Determine the [x, y] coordinate at the center of the cell enclosing the given text.  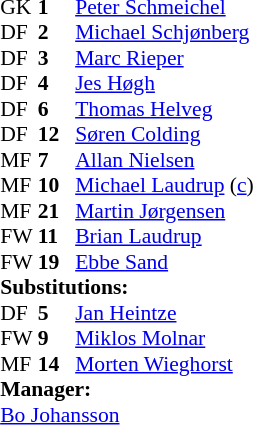
6 [57, 109]
7 [57, 160]
3 [57, 58]
11 [57, 237]
5 [57, 313]
9 [57, 339]
21 [57, 211]
12 [57, 135]
4 [57, 83]
19 [57, 262]
14 [57, 364]
10 [57, 185]
2 [57, 33]
